Scan for the cell matching the given text and deliver its [X, Y] coordinate at center. 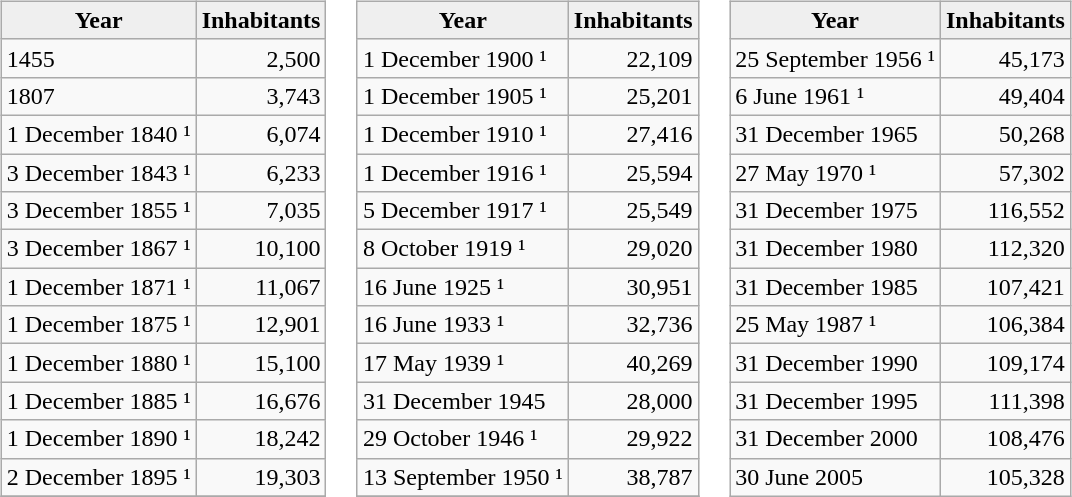
7,035 [261, 211]
3,743 [261, 96]
13 September 1950 ¹ [462, 477]
45,173 [1005, 58]
1 December 1900 ¹ [462, 58]
1455 [98, 58]
31 December 1965 [836, 134]
49,404 [1005, 96]
2 December 1895 ¹ [98, 477]
112,320 [1005, 249]
6 June 1961 ¹ [836, 96]
12,901 [261, 325]
107,421 [1005, 287]
105,328 [1005, 477]
40,269 [633, 363]
19,303 [261, 477]
10,100 [261, 249]
1 December 1916 ¹ [462, 173]
111,398 [1005, 401]
1 December 1885 ¹ [98, 401]
27 May 1970 ¹ [836, 173]
27,416 [633, 134]
1 December 1880 ¹ [98, 363]
1 December 1905 ¹ [462, 96]
30 June 2005 [836, 477]
29,020 [633, 249]
2,500 [261, 58]
25,594 [633, 173]
6,074 [261, 134]
1 December 1840 ¹ [98, 134]
22,109 [633, 58]
38,787 [633, 477]
29,922 [633, 439]
25 September 1956 ¹ [836, 58]
32,736 [633, 325]
31 December 2000 [836, 439]
31 December 1985 [836, 287]
3 December 1843 ¹ [98, 173]
25,549 [633, 211]
6,233 [261, 173]
1807 [98, 96]
16,676 [261, 401]
1 December 1871 ¹ [98, 287]
31 December 1995 [836, 401]
16 June 1925 ¹ [462, 287]
50,268 [1005, 134]
57,302 [1005, 173]
8 October 1919 ¹ [462, 249]
116,552 [1005, 211]
1 December 1910 ¹ [462, 134]
31 December 1945 [462, 401]
108,476 [1005, 439]
25,201 [633, 96]
17 May 1939 ¹ [462, 363]
5 December 1917 ¹ [462, 211]
25 May 1987 ¹ [836, 325]
3 December 1855 ¹ [98, 211]
109,174 [1005, 363]
31 December 1990 [836, 363]
1 December 1890 ¹ [98, 439]
15,100 [261, 363]
11,067 [261, 287]
18,242 [261, 439]
106,384 [1005, 325]
16 June 1933 ¹ [462, 325]
30,951 [633, 287]
31 December 1980 [836, 249]
28,000 [633, 401]
1 December 1875 ¹ [98, 325]
31 December 1975 [836, 211]
3 December 1867 ¹ [98, 249]
29 October 1946 ¹ [462, 439]
